Extract the [x, y] coordinate from the center of the cell holding the provided text.  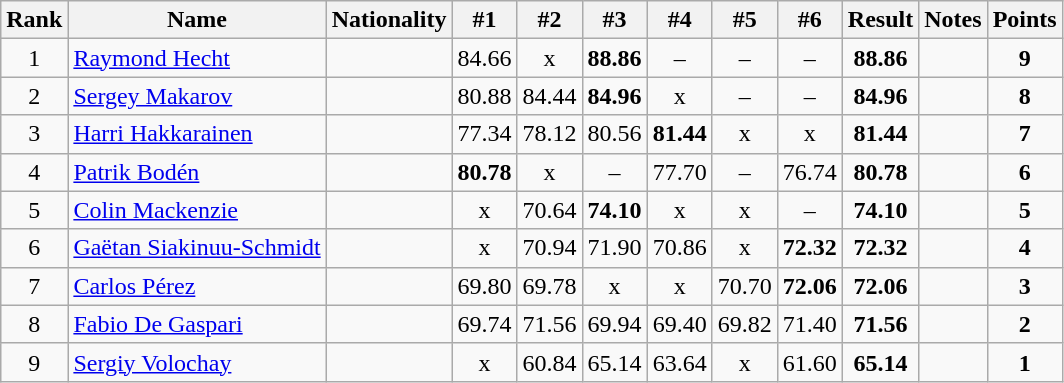
Result [880, 20]
70.94 [550, 248]
84.44 [550, 96]
Notes [953, 20]
76.74 [810, 172]
69.94 [614, 324]
#2 [550, 20]
Harri Hakkarainen [197, 134]
#6 [810, 20]
Patrik Bodén [197, 172]
Raymond Hecht [197, 58]
69.74 [484, 324]
80.88 [484, 96]
Rank [34, 20]
78.12 [550, 134]
84.66 [484, 58]
61.60 [810, 362]
70.70 [744, 286]
#3 [614, 20]
77.34 [484, 134]
69.40 [680, 324]
Nationality [389, 20]
77.70 [680, 172]
Name [197, 20]
#1 [484, 20]
Fabio De Gaspari [197, 324]
69.80 [484, 286]
#4 [680, 20]
70.64 [550, 210]
#5 [744, 20]
71.90 [614, 248]
71.40 [810, 324]
69.78 [550, 286]
60.84 [550, 362]
Sergiy Volochay [197, 362]
Sergey Makarov [197, 96]
63.64 [680, 362]
69.82 [744, 324]
Gaëtan Siakinuu-Schmidt [197, 248]
80.56 [614, 134]
70.86 [680, 248]
Carlos Pérez [197, 286]
Points [1024, 20]
Colin Mackenzie [197, 210]
